For the text-containing cell, return its midpoint in (x, y) coordinate format. 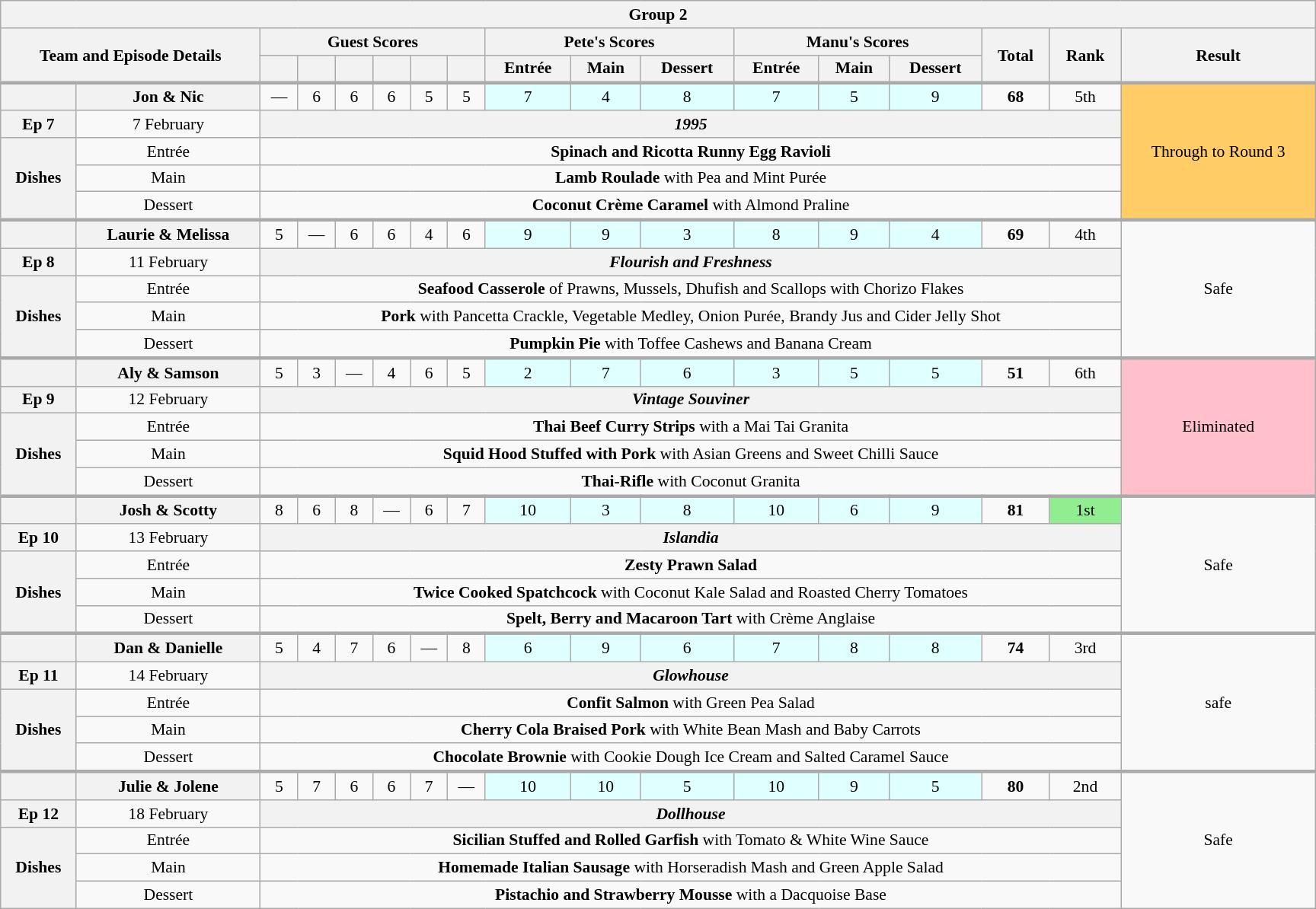
Lamb Roulade with Pea and Mint Purée (691, 178)
Eliminated (1219, 426)
safe (1219, 703)
Sicilian Stuffed and Rolled Garfish with Tomato & White Wine Sauce (691, 840)
4th (1085, 234)
Group 2 (658, 14)
11 February (168, 262)
Ep 10 (38, 538)
5th (1085, 97)
74 (1016, 649)
Ep 7 (38, 124)
Guest Scores (373, 42)
Ep 9 (38, 400)
6th (1085, 372)
Jon & Nic (168, 97)
Result (1219, 56)
13 February (168, 538)
Squid Hood Stuffed with Pork with Asian Greens and Sweet Chilli Sauce (691, 454)
Seafood Casserole of Prawns, Mussels, Dhufish and Scallops with Chorizo Flakes (691, 289)
51 (1016, 372)
Ep 8 (38, 262)
Zesty Prawn Salad (691, 565)
Laurie & Melissa (168, 234)
Coconut Crème Caramel with Almond Praline (691, 206)
Homemade Italian Sausage with Horseradish Mash and Green Apple Salad (691, 868)
Aly & Samson (168, 372)
Ep 12 (38, 814)
Chocolate Brownie with Cookie Dough Ice Cream and Salted Caramel Sauce (691, 758)
Josh & Scotty (168, 510)
Pete's Scores (609, 42)
68 (1016, 97)
Thai Beef Curry Strips with a Mai Tai Granita (691, 427)
Cherry Cola Braised Pork with White Bean Mash and Baby Carrots (691, 730)
Thai-Rifle with Coconut Granita (691, 481)
2nd (1085, 786)
Team and Episode Details (131, 56)
Pistachio and Strawberry Mousse with a Dacquoise Base (691, 895)
Twice Cooked Spatchcock with Coconut Kale Salad and Roasted Cherry Tomatoes (691, 592)
Julie & Jolene (168, 786)
2 (528, 372)
Flourish and Freshness (691, 262)
Rank (1085, 56)
Vintage Souviner (691, 400)
Ep 11 (38, 676)
Manu's Scores (858, 42)
Spelt, Berry and Macaroon Tart with Crème Anglaise (691, 620)
Islandia (691, 538)
3rd (1085, 649)
Pork with Pancetta Crackle, Vegetable Medley, Onion Purée, Brandy Jus and Cider Jelly Shot (691, 317)
Total (1016, 56)
12 February (168, 400)
Glowhouse (691, 676)
1st (1085, 510)
1995 (691, 124)
Pumpkin Pie with Toffee Cashews and Banana Cream (691, 344)
80 (1016, 786)
69 (1016, 234)
7 February (168, 124)
Confit Salmon with Green Pea Salad (691, 703)
14 February (168, 676)
Spinach and Ricotta Runny Egg Ravioli (691, 151)
81 (1016, 510)
Dan & Danielle (168, 649)
18 February (168, 814)
Through to Round 3 (1219, 152)
Dollhouse (691, 814)
